Identify which cell holds the provided text, then report its (x, y) central coordinate. 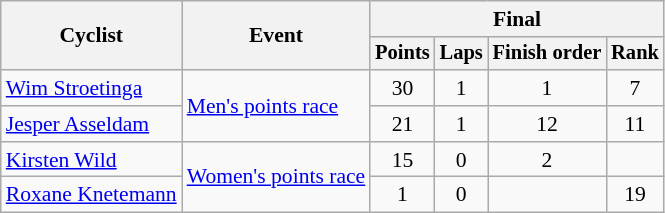
Event (276, 36)
Jesper Asseldam (92, 124)
30 (402, 88)
7 (635, 88)
Men's points race (276, 106)
Kirsten Wild (92, 160)
12 (548, 124)
21 (402, 124)
19 (635, 195)
Roxane Knetemann (92, 195)
Final (517, 19)
Finish order (548, 54)
2 (548, 160)
Cyclist (92, 36)
Points (402, 54)
11 (635, 124)
Rank (635, 54)
Wim Stroetinga (92, 88)
15 (402, 160)
Women's points race (276, 178)
Laps (462, 54)
